Return (x, y) of the center of cell containing provided text 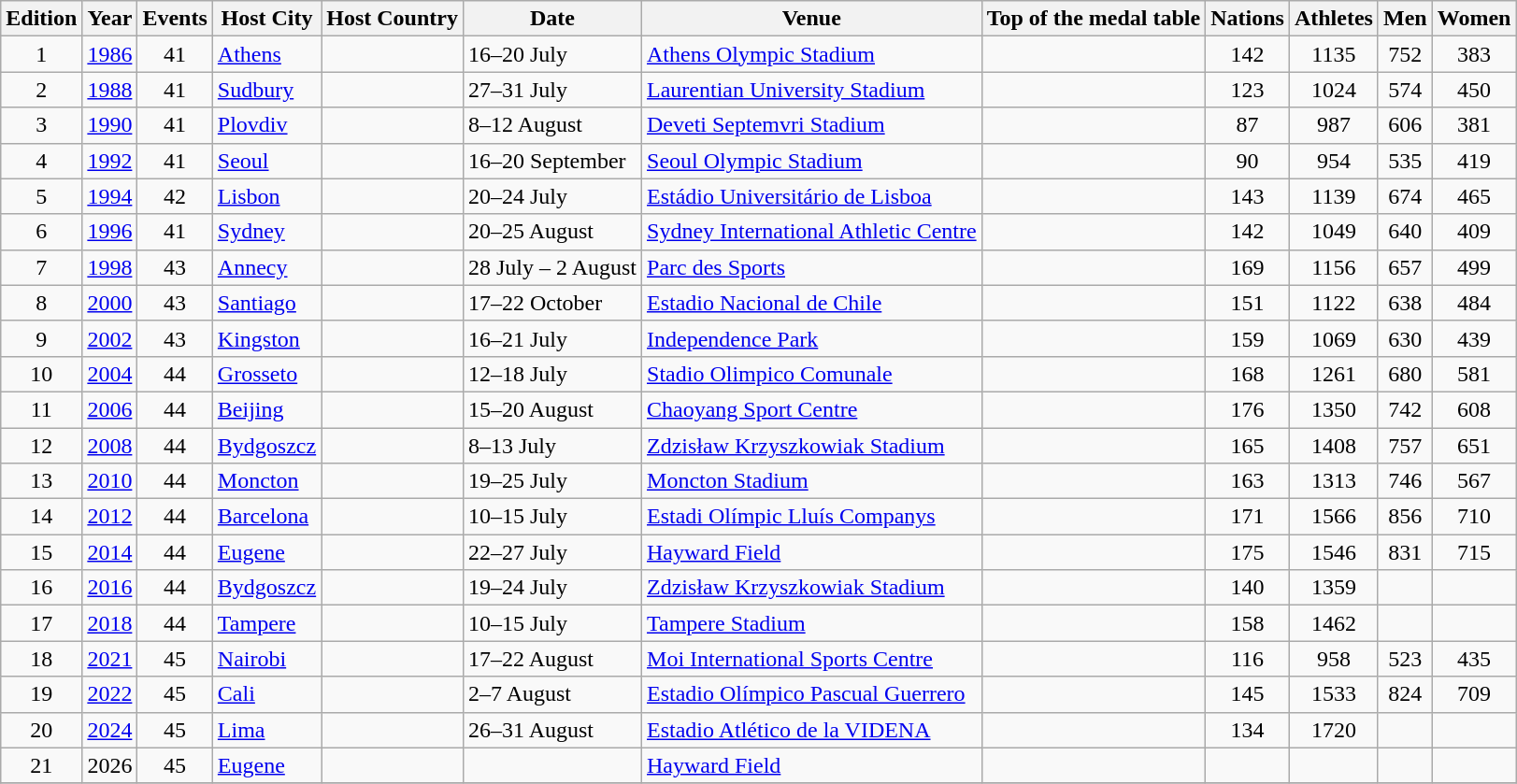
1139 (1333, 196)
42 (175, 196)
465 (1474, 196)
1566 (1333, 517)
26–31 August (551, 730)
2010 (110, 481)
20–24 July (551, 196)
14 (41, 517)
856 (1405, 517)
523 (1405, 659)
19–24 July (551, 588)
630 (1405, 338)
Estadio Nacional de Chile (812, 303)
1261 (1333, 374)
824 (1405, 694)
1024 (1333, 90)
1988 (110, 90)
954 (1333, 161)
Athens Olympic Stadium (812, 54)
18 (41, 659)
4 (41, 161)
Cali (266, 694)
8 (41, 303)
Nairobi (266, 659)
Host City (266, 19)
Seoul (266, 161)
176 (1248, 409)
1998 (110, 267)
2021 (110, 659)
1990 (110, 125)
651 (1474, 446)
Date (551, 19)
16–20 September (551, 161)
Lima (266, 730)
581 (1474, 374)
608 (1474, 409)
16–21 July (551, 338)
710 (1474, 517)
640 (1405, 232)
638 (1405, 303)
Events (175, 19)
17 (41, 623)
2006 (110, 409)
168 (1248, 374)
1986 (110, 54)
1462 (1333, 623)
2002 (110, 338)
Moncton (266, 481)
9 (41, 338)
Host Country (393, 19)
1156 (1333, 267)
12 (41, 446)
Stadio Olimpico Comunale (812, 374)
499 (1474, 267)
90 (1248, 161)
484 (1474, 303)
16–20 July (551, 54)
19 (41, 694)
Parc des Sports (812, 267)
Deveti Septemvri Stadium (812, 125)
439 (1474, 338)
16 (41, 588)
381 (1474, 125)
409 (1474, 232)
Santiago (266, 303)
435 (1474, 659)
450 (1474, 90)
Athens (266, 54)
Venue (812, 19)
2 (41, 90)
Sudbury (266, 90)
Annecy (266, 267)
2004 (110, 374)
Estadio Atlético de la VIDENA (812, 730)
567 (1474, 481)
680 (1405, 374)
143 (1248, 196)
165 (1248, 446)
1359 (1333, 588)
742 (1405, 409)
Grosseto (266, 374)
1049 (1333, 232)
Sydney International Athletic Centre (812, 232)
8–13 July (551, 446)
1069 (1333, 338)
752 (1405, 54)
535 (1405, 161)
159 (1248, 338)
20 (41, 730)
987 (1333, 125)
Moncton Stadium (812, 481)
12–18 July (551, 374)
17–22 August (551, 659)
Moi International Sports Centre (812, 659)
1996 (110, 232)
123 (1248, 90)
5 (41, 196)
383 (1474, 54)
8–12 August (551, 125)
175 (1248, 552)
151 (1248, 303)
20–25 August (551, 232)
171 (1248, 517)
17–22 October (551, 303)
19–25 July (551, 481)
Kingston (266, 338)
Plovdiv (266, 125)
Nations (1248, 19)
Laurentian University Stadium (812, 90)
2022 (110, 694)
3 (41, 125)
1135 (1333, 54)
Tampere (266, 623)
15 (41, 552)
Top of the medal table (1094, 19)
6 (41, 232)
Lisbon (266, 196)
715 (1474, 552)
22–27 July (551, 552)
134 (1248, 730)
2012 (110, 517)
Sydney (266, 232)
Athletes (1333, 19)
2000 (110, 303)
757 (1405, 446)
1533 (1333, 694)
606 (1405, 125)
145 (1248, 694)
Seoul Olympic Stadium (812, 161)
158 (1248, 623)
Estadi Olímpic Lluís Companys (812, 517)
1 (41, 54)
Women (1474, 19)
1408 (1333, 446)
87 (1248, 125)
2016 (110, 588)
11 (41, 409)
746 (1405, 481)
Barcelona (266, 517)
1350 (1333, 409)
Estádio Universitário de Lisboa (812, 196)
27–31 July (551, 90)
958 (1333, 659)
Independence Park (812, 338)
574 (1405, 90)
2014 (110, 552)
Men (1405, 19)
2008 (110, 446)
1720 (1333, 730)
1994 (110, 196)
657 (1405, 267)
7 (41, 267)
169 (1248, 267)
2018 (110, 623)
163 (1248, 481)
831 (1405, 552)
674 (1405, 196)
Beijing (266, 409)
1992 (110, 161)
28 July – 2 August (551, 267)
2–7 August (551, 694)
Chaoyang Sport Centre (812, 409)
15–20 August (551, 409)
116 (1248, 659)
1313 (1333, 481)
709 (1474, 694)
1546 (1333, 552)
Tampere Stadium (812, 623)
21 (41, 765)
1122 (1333, 303)
Year (110, 19)
140 (1248, 588)
2026 (110, 765)
2024 (110, 730)
13 (41, 481)
Estadio Olímpico Pascual Guerrero (812, 694)
Edition (41, 19)
419 (1474, 161)
10 (41, 374)
